Locate the cell with the specified text and output its (X, Y) center coordinate. 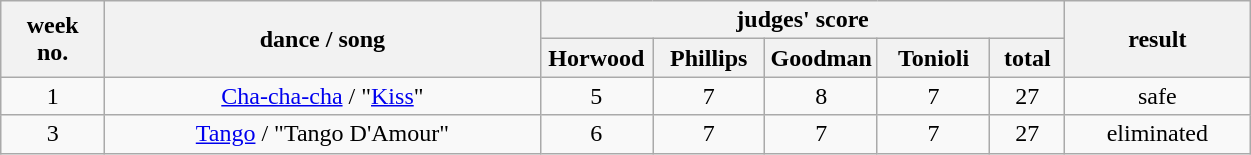
Tango / "Tango D'Amour" (323, 134)
judges' score (802, 20)
dance / song (323, 39)
Cha-cha-cha / "Kiss" (323, 96)
eliminated (1158, 134)
Phillips (709, 58)
total (1028, 58)
weekno. (53, 39)
result (1158, 39)
6 (596, 134)
Tonioli (933, 58)
Horwood (596, 58)
8 (821, 96)
5 (596, 96)
1 (53, 96)
3 (53, 134)
safe (1158, 96)
Goodman (821, 58)
